Return the [x, y] coordinate for the center point of the cell that contains the specified text.  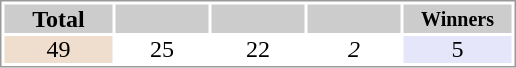
25 [162, 50]
2 [354, 50]
22 [258, 50]
Winners [458, 18]
Total [58, 18]
49 [58, 50]
5 [458, 50]
